Locate the cell with the specified text and output its (x, y) center coordinate. 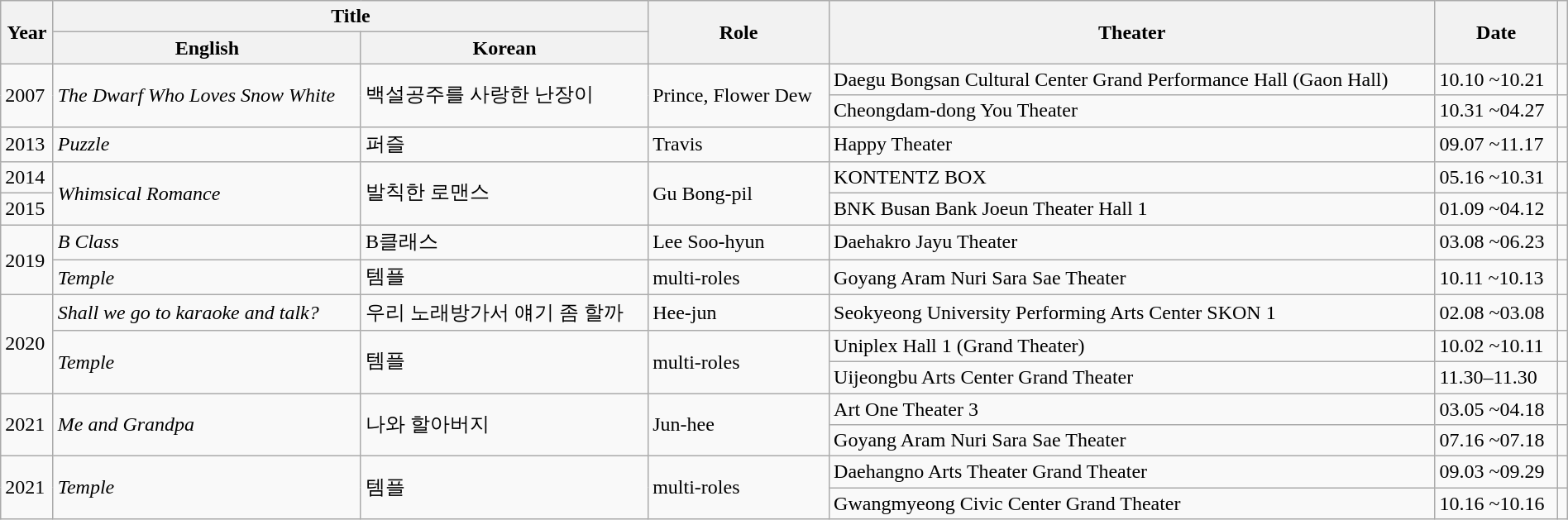
11.30–11.30 (1496, 377)
Whimsical Romance (207, 193)
Theater (1132, 32)
2013 (26, 144)
백설공주를 사랑한 난장이 (504, 95)
Puzzle (207, 144)
Seokyeong University Performing Arts Center SKON 1 (1132, 312)
03.05 ~04.18 (1496, 409)
10.16 ~10.16 (1496, 503)
Uniplex Hall 1 (Grand Theater) (1132, 346)
Daehakro Jayu Theater (1132, 243)
Hee-jun (739, 312)
03.08 ~06.23 (1496, 243)
Daehangno Arts Theater Grand Theater (1132, 472)
Gu Bong-pil (739, 193)
Lee Soo-hyun (739, 243)
English (207, 48)
Korean (504, 48)
Cheongdam-dong You Theater (1132, 111)
우리 노래방가서 얘기 좀 할까 (504, 312)
Happy Theater (1132, 144)
Title (351, 17)
Role (739, 32)
Year (26, 32)
Travis (739, 144)
Gwangmyeong Civic Center Grand Theater (1132, 503)
Art One Theater 3 (1132, 409)
Daegu Bongsan Cultural Center Grand Performance Hall (Gaon Hall) (1132, 79)
B클래스 (504, 243)
발칙한 로맨스 (504, 193)
09.07 ~11.17 (1496, 144)
10.31 ~04.27 (1496, 111)
01.09 ~04.12 (1496, 209)
2007 (26, 95)
The Dwarf Who Loves Snow White (207, 95)
2015 (26, 209)
10.11 ~10.13 (1496, 278)
나와 할아버지 (504, 425)
2019 (26, 260)
B Class (207, 243)
퍼즐 (504, 144)
2014 (26, 178)
10.10 ~10.21 (1496, 79)
KONTENTZ BOX (1132, 178)
07.16 ~07.18 (1496, 441)
Date (1496, 32)
10.02 ~10.11 (1496, 346)
Uijeongbu Arts Center Grand Theater (1132, 377)
05.16 ~10.31 (1496, 178)
02.08 ~03.08 (1496, 312)
09.03 ~09.29 (1496, 472)
Jun-hee (739, 425)
Shall we go to karaoke and talk? (207, 312)
2020 (26, 344)
Me and Grandpa (207, 425)
Prince, Flower Dew (739, 95)
BNK Busan Bank Joeun Theater Hall 1 (1132, 209)
